Identify which cell holds the provided text, then report its (x, y) central coordinate. 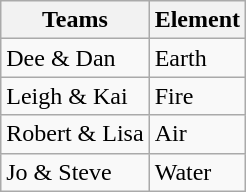
Fire (197, 96)
Jo & Steve (75, 172)
Water (197, 172)
Teams (75, 20)
Air (197, 134)
Earth (197, 58)
Leigh & Kai (75, 96)
Dee & Dan (75, 58)
Element (197, 20)
Robert & Lisa (75, 134)
